Pinpoint the cell where the given text exists, returning its [x, y] midpoint coordinate. 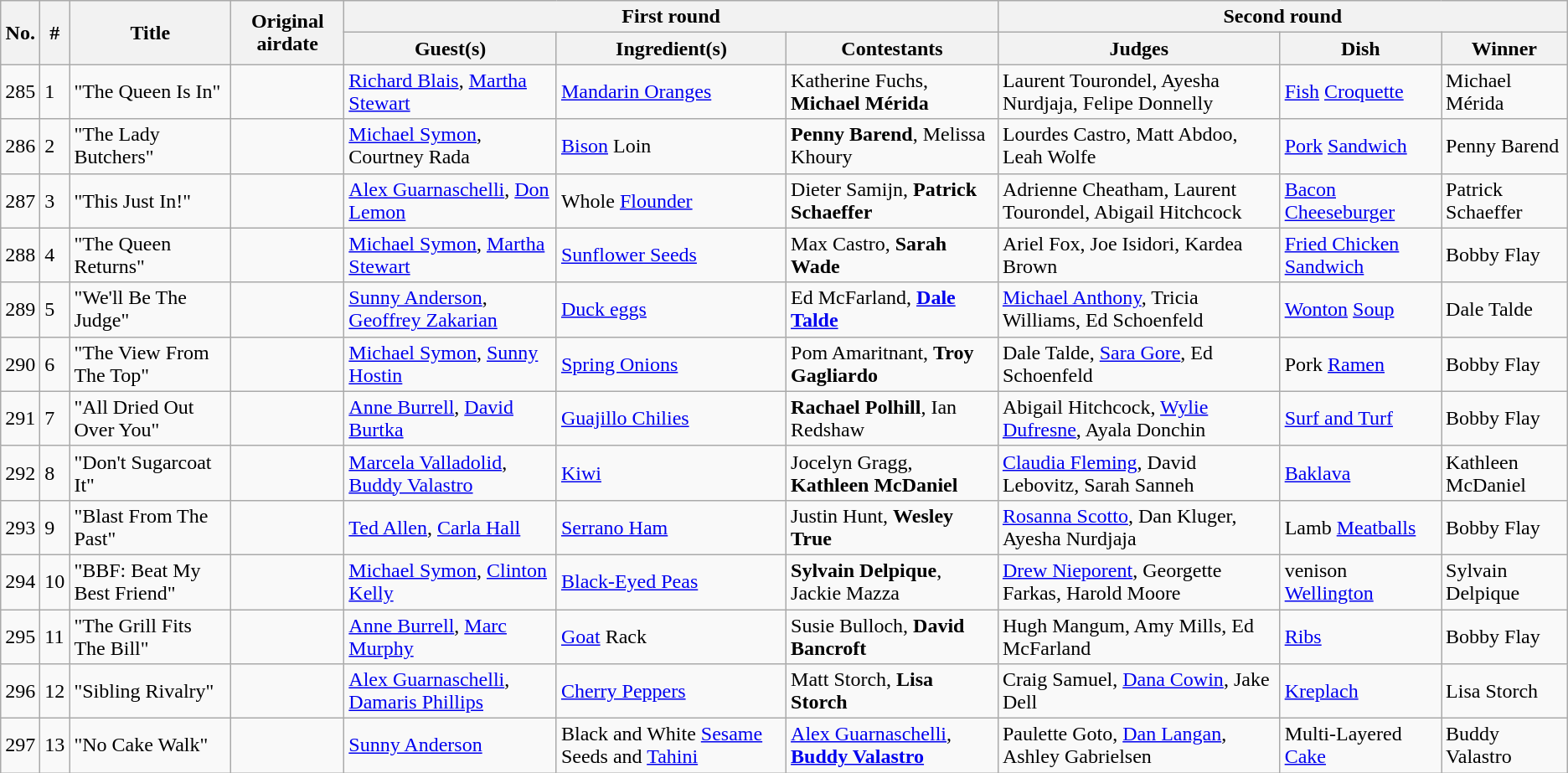
Susie Bulloch, David Bancroft [893, 636]
Michael Symon, Clinton Kelly [451, 581]
Black and White Sesame Seeds and Tahini [671, 745]
Michael Symon, Courtney Rada [451, 146]
Michael Symon, Martha Stewart [451, 255]
Ted Allen, Carla Hall [451, 528]
"All Dried Out Over You" [151, 419]
Sunflower Seeds [671, 255]
Jocelyn Gragg, Kathleen McDaniel [893, 472]
297 [20, 745]
Pork Sandwich [1360, 146]
Marcela Valladolid, Buddy Valastro [451, 472]
Duck eggs [671, 310]
Hugh Mangum, Amy Mills, Ed McFarland [1139, 636]
Guest(s) [451, 49]
Patrick Schaeffer [1504, 201]
291 [20, 419]
"The View From The Top" [151, 363]
Kreplach [1360, 692]
Goat Rack [671, 636]
"The Queen Is In" [151, 92]
290 [20, 363]
Sunny Anderson [451, 745]
7 [55, 419]
"Blast From The Past" [151, 528]
Dieter Samijn, Patrick Schaeffer [893, 201]
Kathleen McDaniel [1504, 472]
Richard Blais, Martha Stewart [451, 92]
Craig Samuel, Dana Cowin, Jake Dell [1139, 692]
Bison Loin [671, 146]
9 [55, 528]
8 [55, 472]
Bacon Cheeseburger [1360, 201]
Alex Guarnaschelli, Damaris Phillips [451, 692]
Sunny Anderson, Geoffrey Zakarian [451, 310]
Fish Croquette [1360, 92]
285 [20, 92]
Multi-Layered Cake [1360, 745]
"Sibling Rivalry" [151, 692]
Whole Flounder [671, 201]
Wonton Soup [1360, 310]
Pork Ramen [1360, 363]
Kiwi [671, 472]
1 [55, 92]
Title [151, 33]
Justin Hunt, Wesley True [893, 528]
295 [20, 636]
First round [672, 17]
Winner [1504, 49]
Max Castro, Sarah Wade [893, 255]
Rachael Polhill, Ian Redshaw [893, 419]
Michael Symon, Sunny Hostin [451, 363]
289 [20, 310]
Pom Amaritnant, Troy Gagliardo [893, 363]
Ed McFarland, Dale Talde [893, 310]
11 [55, 636]
Ribs [1360, 636]
"No Cake Walk" [151, 745]
293 [20, 528]
Contestants [893, 49]
Abigail Hitchcock, Wylie Dufresne, Ayala Donchin [1139, 419]
Serrano Ham [671, 528]
Ingredient(s) [671, 49]
287 [20, 201]
Penny Barend [1504, 146]
"Don't Sugarcoat It" [151, 472]
"The Lady Butchers" [151, 146]
Katherine Fuchs, Michael Mérida [893, 92]
Guajillo Chilies [671, 419]
10 [55, 581]
4 [55, 255]
Alex Guarnaschelli, Buddy Valastro [893, 745]
13 [55, 745]
Buddy Valastro [1504, 745]
Lisa Storch [1504, 692]
No. [20, 33]
Black-Eyed Peas [671, 581]
"We'll Be The Judge" [151, 310]
Alex Guarnaschelli, Don Lemon [451, 201]
Matt Storch, Lisa Storch [893, 692]
2 [55, 146]
Dale Talde, Sara Gore, Ed Schoenfeld [1139, 363]
5 [55, 310]
Claudia Fleming, David Lebovitz, Sarah Sanneh [1139, 472]
venison Wellington [1360, 581]
Dish [1360, 49]
Laurent Tourondel, Ayesha Nurdjaja, Felipe Donnelly [1139, 92]
Second round [1282, 17]
"BBF: Beat My Best Friend" [151, 581]
Penny Barend, Melissa Khoury [893, 146]
Michael Anthony, Tricia Williams, Ed Schoenfeld [1139, 310]
Ariel Fox, Joe Isidori, Kardea Brown [1139, 255]
Lourdes Castro, Matt Abdoo, Leah Wolfe [1139, 146]
Sylvain Delpique [1504, 581]
12 [55, 692]
Drew Nieporent, Georgette Farkas, Harold Moore [1139, 581]
Michael Mérida [1504, 92]
Original airdate [288, 33]
Baklava [1360, 472]
Cherry Peppers [671, 692]
294 [20, 581]
Paulette Goto, Dan Langan, Ashley Gabrielsen [1139, 745]
Dale Talde [1504, 310]
Sylvain Delpique, Jackie Mazza [893, 581]
Spring Onions [671, 363]
Adrienne Cheatham, Laurent Tourondel, Abigail Hitchcock [1139, 201]
286 [20, 146]
292 [20, 472]
296 [20, 692]
Lamb Meatballs [1360, 528]
# [55, 33]
"This Just In!" [151, 201]
"The Queen Returns" [151, 255]
Judges [1139, 49]
Mandarin Oranges [671, 92]
Anne Burrell, Marc Murphy [451, 636]
288 [20, 255]
"The Grill Fits The Bill" [151, 636]
Surf and Turf [1360, 419]
Rosanna Scotto, Dan Kluger, Ayesha Nurdjaja [1139, 528]
Fried Chicken Sandwich [1360, 255]
Anne Burrell, David Burtka [451, 419]
3 [55, 201]
6 [55, 363]
